Find where the given text appears and provide that cell's center as [x, y] coordinate. 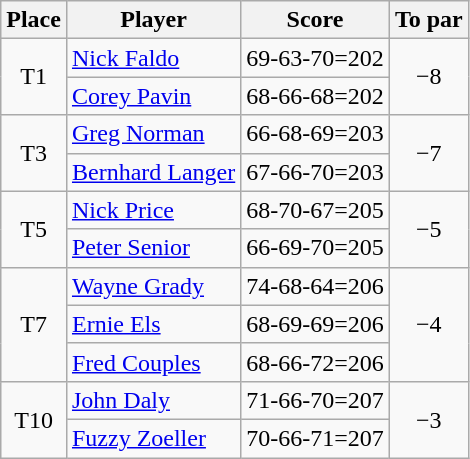
69-63-70=202 [316, 58]
John Daly [153, 400]
70-66-71=207 [316, 438]
Ernie Els [153, 324]
71-66-70=207 [316, 400]
To par [428, 20]
Fuzzy Zoeller [153, 438]
−4 [428, 324]
Nick Price [153, 210]
68-66-72=206 [316, 362]
66-69-70=205 [316, 248]
Peter Senior [153, 248]
Fred Couples [153, 362]
74-68-64=206 [316, 286]
T1 [34, 77]
Player [153, 20]
68-66-68=202 [316, 96]
67-66-70=203 [316, 172]
66-68-69=203 [316, 134]
Wayne Grady [153, 286]
T10 [34, 419]
Bernhard Langer [153, 172]
T5 [34, 229]
T7 [34, 324]
−7 [428, 153]
68-69-69=206 [316, 324]
Score [316, 20]
Place [34, 20]
−8 [428, 77]
Corey Pavin [153, 96]
68-70-67=205 [316, 210]
T3 [34, 153]
Greg Norman [153, 134]
Nick Faldo [153, 58]
−5 [428, 229]
−3 [428, 419]
